For the text-containing cell, return its midpoint in (X, Y) coordinate format. 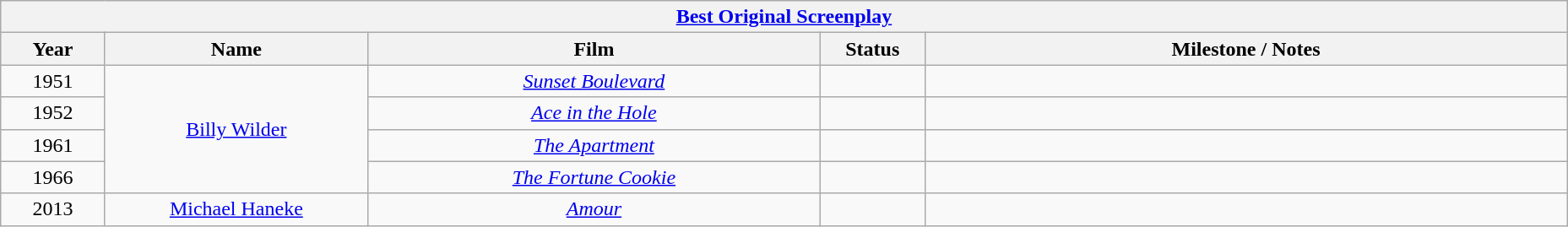
2013 (53, 209)
1961 (53, 145)
Year (53, 49)
Amour (594, 209)
The Fortune Cookie (594, 177)
Billy Wilder (236, 129)
Milestone / Notes (1246, 49)
Name (236, 49)
Status (872, 49)
The Apartment (594, 145)
Best Original Screenplay (784, 17)
Sunset Boulevard (594, 81)
Michael Haneke (236, 209)
1952 (53, 113)
1966 (53, 177)
1951 (53, 81)
Ace in the Hole (594, 113)
Film (594, 49)
